Return the [x, y] coordinate for the center point of the cell that contains the specified text.  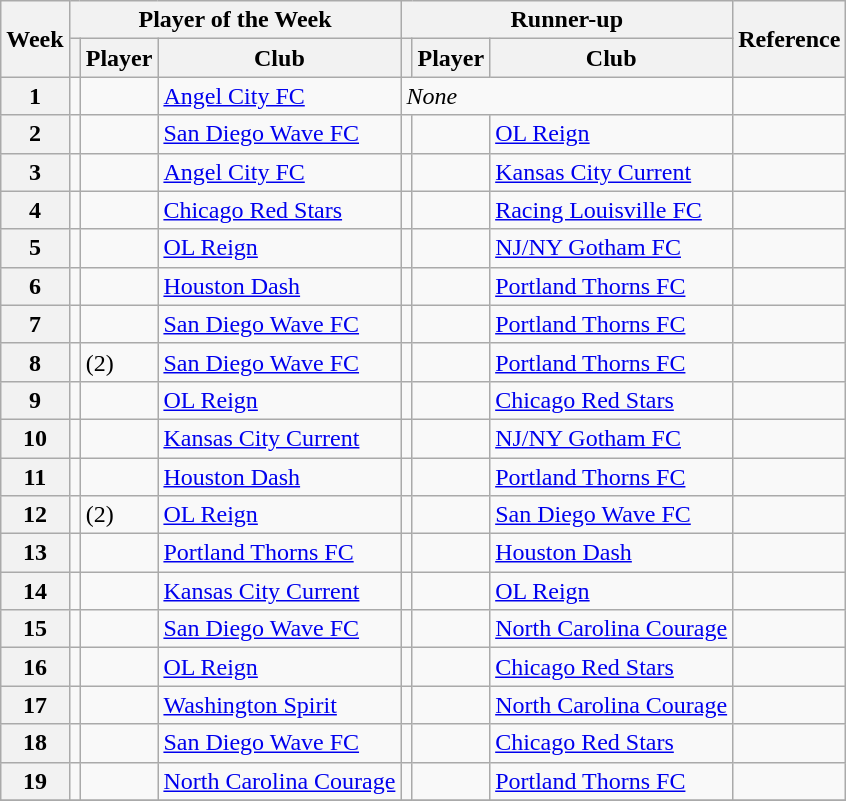
Week [35, 39]
Runner-up [567, 20]
2 [35, 134]
6 [35, 286]
3 [35, 172]
Reference [790, 39]
11 [35, 477]
10 [35, 438]
5 [35, 248]
None [567, 96]
1 [35, 96]
13 [35, 553]
8 [35, 362]
16 [35, 667]
12 [35, 515]
Racing Louisville FC [612, 210]
18 [35, 743]
Washington Spirit [280, 705]
4 [35, 210]
7 [35, 324]
19 [35, 781]
15 [35, 629]
Player of the Week [235, 20]
14 [35, 591]
9 [35, 400]
17 [35, 705]
